Find where the given text appears and provide that cell's center as (x, y) coordinate. 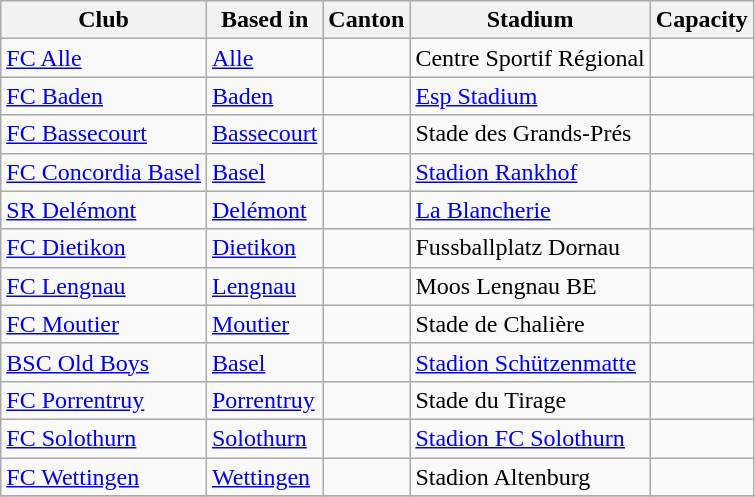
Stade du Tirage (530, 400)
Club (104, 20)
La Blancherie (530, 210)
Centre Sportif Régional (530, 58)
Stade de Chalière (530, 324)
Stadion FC Solothurn (530, 438)
FC Lengnau (104, 286)
FC Solothurn (104, 438)
Fussballplatz Dornau (530, 248)
Bassecourt (264, 134)
Stadion Altenburg (530, 477)
Stade des Grands-Prés (530, 134)
Moutier (264, 324)
Based in (264, 20)
Stadium (530, 20)
FC Porrentruy (104, 400)
FC Baden (104, 96)
Solothurn (264, 438)
Stadion Schützenmatte (530, 362)
Delémont (264, 210)
Lengnau (264, 286)
Alle (264, 58)
Capacity (702, 20)
FC Dietikon (104, 248)
FC Wettingen (104, 477)
SR Delémont (104, 210)
FC Bassecourt (104, 134)
Dietikon (264, 248)
BSC Old Boys (104, 362)
Canton (366, 20)
Moos Lengnau BE (530, 286)
Esp Stadium (530, 96)
Wettingen (264, 477)
Baden (264, 96)
Stadion Rankhof (530, 172)
FC Concordia Basel (104, 172)
FC Moutier (104, 324)
FC Alle (104, 58)
Porrentruy (264, 400)
